Capture the cell that displays the provided text and extract its (X, Y) central coordinate. 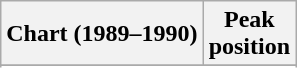
Chart (1989–1990) (102, 34)
Peakposition (249, 34)
